Find where the given text appears and provide that cell's center as [x, y] coordinate. 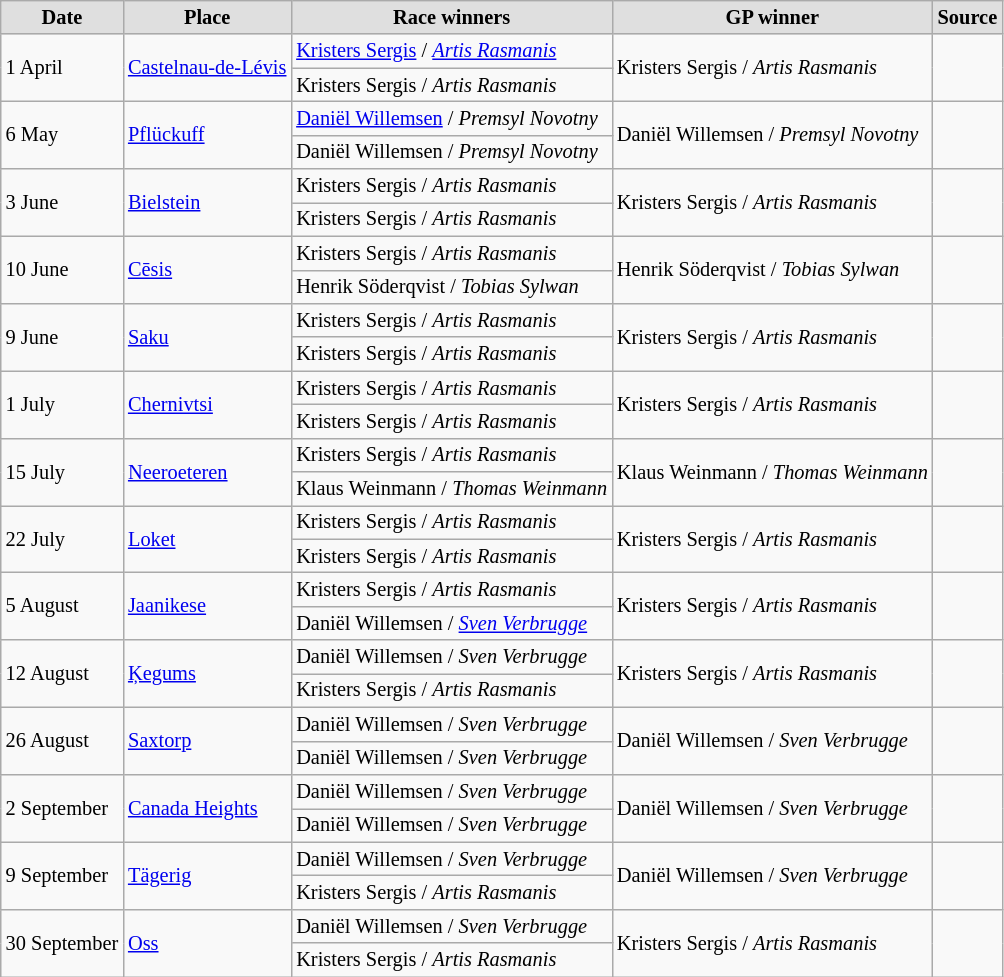
12 August [62, 674]
26 August [62, 740]
9 June [62, 336]
Oss [207, 942]
6 May [62, 134]
2 September [62, 808]
15 July [62, 472]
1 July [62, 404]
Chernivtsi [207, 404]
30 September [62, 942]
Date [62, 17]
Race winners [452, 17]
Bielstein [207, 202]
10 June [62, 270]
3 June [62, 202]
9 September [62, 876]
Jaanikese [207, 606]
Neeroeteren [207, 472]
Canada Heights [207, 808]
Pflückuff [207, 134]
5 August [62, 606]
Saku [207, 336]
Castelnau-de-Lévis [207, 68]
Saxtorp [207, 740]
Place [207, 17]
Loket [207, 538]
22 July [62, 538]
Source [968, 17]
1 April [62, 68]
Cēsis [207, 270]
Ķegums [207, 674]
GP winner [772, 17]
Tägerig [207, 876]
